Find where the given text appears and provide that cell's center as [X, Y] coordinate. 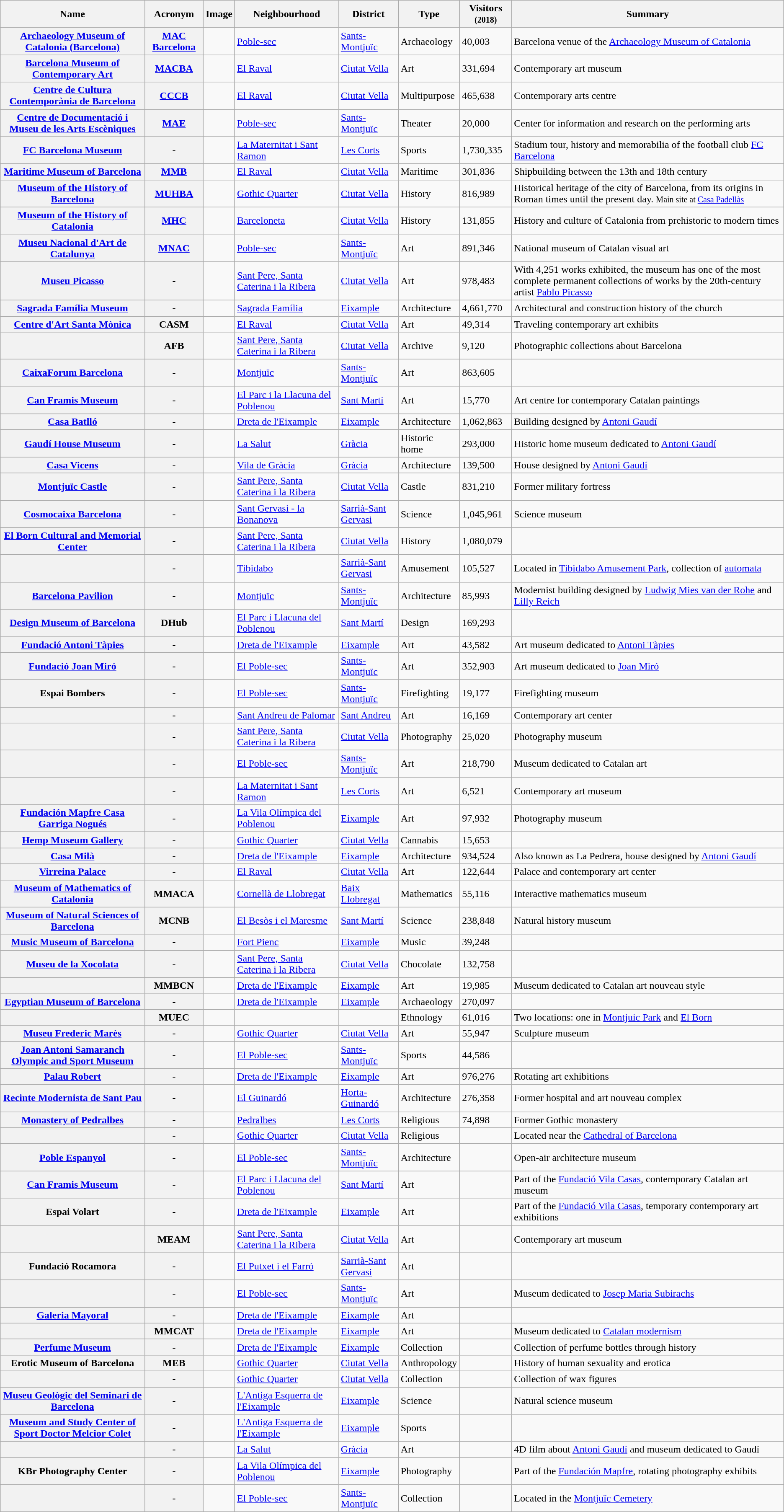
301,836 [486, 172]
Erotic Museum of Barcelona [73, 1363]
Architectural and construction history of the church [647, 308]
Egyptian Museum of Barcelona [73, 1001]
Also known as La Pedrera, house designed by Antoni Gaudí [647, 856]
Neighbourhood [287, 14]
1,045,961 [486, 514]
Art centre for contemporary Catalan paintings [647, 401]
Interactive mathematics museum [647, 893]
Recinte Modernista de Sant Pau [73, 1098]
Firefighting museum [647, 693]
Barceloneta [287, 220]
131,855 [486, 220]
History and culture of Catalonia from prehistoric to modern times [647, 220]
Ethnology [429, 1017]
CASM [174, 324]
Rotating art exhibitions [647, 1077]
Palau Robert [73, 1077]
Museum of the History of Barcelona [73, 194]
Shipbuilding between the 13th and 18th century [647, 172]
218,790 [486, 764]
Fundació Joan Miró [73, 666]
19,177 [486, 693]
Hemp Museum Gallery [73, 840]
MMACA [174, 893]
Located in Tibidabo Amusement Park, collection of automata [647, 568]
6,521 [486, 791]
Cornellà de Llobregat [287, 893]
With 4,251 works exhibited, the museum has one of the most complete permanent collections of works by the 20th-century artist Pablo Picasso [647, 281]
44,586 [486, 1055]
Former military fortress [647, 487]
97,932 [486, 819]
Open-air architecture museum [647, 1157]
39,248 [486, 942]
Centre de Cultura Contemporània de Barcelona [73, 96]
Joan Antoni Samaranch Olympic and Sport Museum [73, 1055]
Fort Pienc [287, 942]
Photographic collections about Barcelona [647, 346]
Casa Vicens [73, 465]
Fundació Rocamora [73, 1266]
Former Gothic monastery [647, 1120]
9,120 [486, 346]
55,947 [486, 1033]
MMBCN [174, 985]
270,097 [486, 1001]
Virreina Palace [73, 872]
40,003 [486, 41]
Museu Geològic del Seminari de Barcelona [73, 1400]
Museum of Mathematics of Catalonia [73, 893]
History of human sexuality and erotica [647, 1363]
831,210 [486, 487]
MMCAT [174, 1331]
Gaudí House Museum [73, 443]
Firefighting [429, 693]
Tibidabo [287, 568]
AFB [174, 346]
DHub [174, 623]
74,898 [486, 1120]
978,483 [486, 281]
Archaeology Museum of Catalonia (Barcelona) [73, 41]
FC Barcelona Museum [73, 150]
Natural history museum [647, 921]
MAE [174, 123]
Monastery of Pedralbes [73, 1120]
MHC [174, 220]
61,016 [486, 1017]
Stadium tour, history and memorabilia of the football club FC Barcelona [647, 150]
Contemporary arts centre [647, 96]
MEB [174, 1363]
Barcelona venue of the Archaeology Museum of Catalonia [647, 41]
Design [429, 623]
Museu Frederic Marès [73, 1033]
85,993 [486, 596]
Historical heritage of the city of Barcelona, from its origins in Roman times until the present day. Main site at Casa Padellàs [647, 194]
Centre de Documentació i Museu de les Arts Escèniques [73, 123]
Summary [647, 14]
Baix Llobregat [369, 893]
122,644 [486, 872]
276,358 [486, 1098]
Contemporary art center [647, 715]
Museum of Natural Sciences of Barcelona [73, 921]
Music [429, 942]
816,989 [486, 194]
Multipurpose [429, 96]
CaixaForum Barcelona [73, 373]
863,605 [486, 373]
Former hospital and art nouveau complex [647, 1098]
Barcelona Museum of Contemporary Art [73, 69]
MMB [174, 172]
Name [73, 14]
Museu de la Xocolata [73, 964]
Anthropology [429, 1363]
Mathematics [429, 893]
16,169 [486, 715]
976,276 [486, 1077]
Sant Andreu [369, 715]
MACBA [174, 69]
Barcelona Pavilion [73, 596]
MNAC [174, 248]
Sagrada Família Museum [73, 308]
Part of the Fundació Vila Casas, contemporary Catalan art museum [647, 1185]
Part of the Fundación Mapfre, rotating photography exhibits [647, 1471]
Archive [429, 346]
Vila de Gràcia [287, 465]
Galeria Mayoral [73, 1315]
Montjuïc Castle [73, 487]
Cannabis [429, 840]
Historic home museum dedicated to Antoni Gaudí [647, 443]
1,730,335 [486, 150]
4D film about Antoni Gaudí and museum dedicated to Gaudí [647, 1450]
Two locations: one in Montjuic Park and El Born [647, 1017]
District [369, 14]
El Parc i la Llacuna del Poblenou [287, 401]
132,758 [486, 964]
Chocolate [429, 964]
Traveling contemporary art exhibits [647, 324]
Sant Andreu de Palomar [287, 715]
Pedralbes [287, 1120]
Horta-Guinardó [369, 1098]
CCCB [174, 96]
Sculpture museum [647, 1033]
Museum and Study Center of Sport Doctor Melcior Colet [73, 1428]
Espai Volart [73, 1212]
Visitors (2018) [486, 14]
43,582 [486, 644]
465,638 [486, 96]
352,903 [486, 666]
Natural science museum [647, 1400]
15,653 [486, 840]
Casa Batlló [73, 422]
KBr Photography Center [73, 1471]
Located in the Montjuïc Cemetery [647, 1498]
Museum dedicated to Catalan art nouveau style [647, 985]
MEAM [174, 1239]
El Born Cultural and Memorial Center [73, 541]
891,346 [486, 248]
Collection of perfume bottles through history [647, 1347]
1,062,863 [486, 422]
Located near the Cathedral of Barcelona [647, 1136]
Design Museum of Barcelona [73, 623]
Casa Milà [73, 856]
Art museum dedicated to Joan Miró [647, 666]
Collection of wax figures [647, 1379]
238,848 [486, 921]
Image [219, 14]
Espai Bombers [73, 693]
Perfume Museum [73, 1347]
293,000 [486, 443]
Center for information and research on the performing arts [647, 123]
139,500 [486, 465]
169,293 [486, 623]
Music Museum of Barcelona [73, 942]
Part of the Fundació Vila Casas, temporary contemporary art exhibitions [647, 1212]
House designed by Antoni Gaudí [647, 465]
MUEC [174, 1017]
Museu Nacional d'Art de Catalunya [73, 248]
Museum of the History of Catalonia [73, 220]
Museum dedicated to Catalan art [647, 764]
MCNB [174, 921]
Maritime Museum of Barcelona [73, 172]
Museum dedicated to Catalan modernism [647, 1331]
Centre d'Art Santa Mònica [73, 324]
331,694 [486, 69]
Museu Picasso [73, 281]
MUHBA [174, 194]
19,985 [486, 985]
Sagrada Família [287, 308]
Historic home [429, 443]
El Guinardó [287, 1098]
Type [429, 14]
105,527 [486, 568]
Fundació Antoni Tàpies [73, 644]
El Putxet i el Farró [287, 1266]
National museum of Catalan visual art [647, 248]
MAC Barcelona [174, 41]
Maritime [429, 172]
Cosmocaixa Barcelona [73, 514]
Theater [429, 123]
1,080,079 [486, 541]
934,524 [486, 856]
25,020 [486, 737]
Poble Espanyol [73, 1157]
4,661,770 [486, 308]
49,314 [486, 324]
El Besòs i el Maresme [287, 921]
Acronym [174, 14]
Amusement [429, 568]
Museum dedicated to Josep Maria Subirachs [647, 1294]
55,116 [486, 893]
Castle [429, 487]
Sant Gervasi - la Bonanova [287, 514]
Art museum dedicated to Antoni Tàpies [647, 644]
Modernist building designed by Ludwig Mies van der Rohe and Lilly Reich [647, 596]
Science museum [647, 514]
Building designed by Antoni Gaudí [647, 422]
15,770 [486, 401]
Palace and contemporary art center [647, 872]
20,000 [486, 123]
Fundación Mapfre Casa Garriga Nogués [73, 819]
